Extract the [x, y] coordinate from the center of the cell holding the provided text.  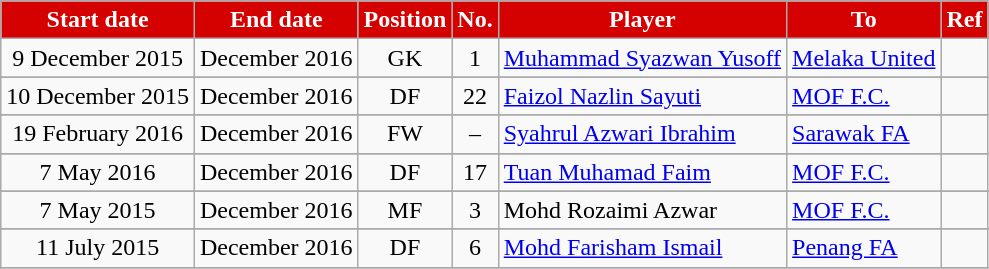
Melaka United [864, 58]
To [864, 20]
11 July 2015 [98, 248]
7 May 2015 [98, 210]
Syahrul Azwari Ibrahim [642, 134]
3 [475, 210]
Mohd Rozaimi Azwar [642, 210]
No. [475, 20]
6 [475, 248]
1 [475, 58]
Faizol Nazlin Sayuti [642, 96]
Sarawak FA [864, 134]
Tuan Muhamad Faim [642, 172]
17 [475, 172]
– [475, 134]
Penang FA [864, 248]
MF [405, 210]
Start date [98, 20]
7 May 2016 [98, 172]
19 February 2016 [98, 134]
9 December 2015 [98, 58]
Player [642, 20]
FW [405, 134]
Position [405, 20]
GK [405, 58]
22 [475, 96]
10 December 2015 [98, 96]
Muhammad Syazwan Yusoff [642, 58]
Ref [964, 20]
End date [276, 20]
Mohd Farisham Ismail [642, 248]
